Output the [x, y] coordinate of the center of the cell containing the given text.  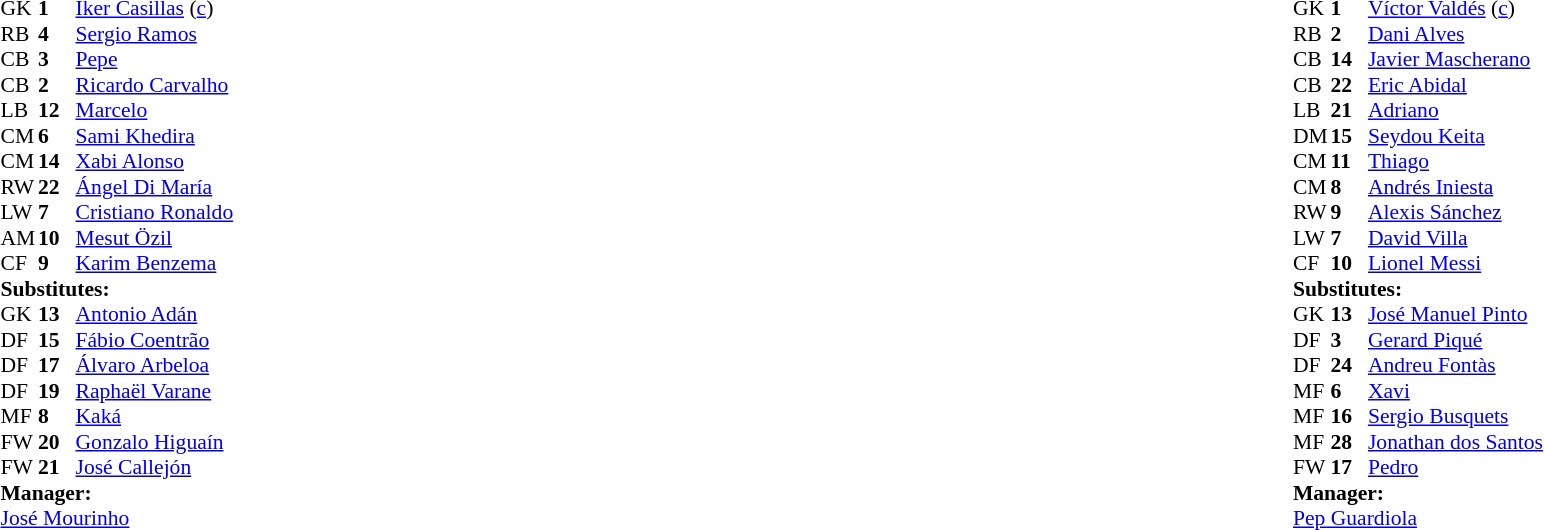
Jonathan dos Santos [1456, 442]
Cristiano Ronaldo [155, 213]
Sergio Busquets [1456, 417]
Xabi Alonso [155, 161]
Javier Mascherano [1456, 59]
Antonio Adán [155, 315]
20 [57, 442]
DM [1312, 136]
16 [1349, 417]
Seydou Keita [1456, 136]
Sergio Ramos [155, 34]
Alexis Sánchez [1456, 213]
Sami Khedira [155, 136]
Andrés Iniesta [1456, 187]
11 [1349, 161]
Marcelo [155, 111]
19 [57, 391]
Andreu Fontàs [1456, 365]
Raphaël Varane [155, 391]
David Villa [1456, 238]
24 [1349, 365]
Karim Benzema [155, 263]
Fábio Coentrão [155, 340]
Mesut Özil [155, 238]
Dani Alves [1456, 34]
Gerard Piqué [1456, 340]
Thiago [1456, 161]
Gonzalo Higuaín [155, 442]
Pepe [155, 59]
José Manuel Pinto [1456, 315]
José Callejón [155, 467]
28 [1349, 442]
Pedro [1456, 467]
12 [57, 111]
Álvaro Arbeloa [155, 365]
Kaká [155, 417]
Lionel Messi [1456, 263]
Ángel Di María [155, 187]
AM [19, 238]
Eric Abidal [1456, 85]
Xavi [1456, 391]
4 [57, 34]
Ricardo Carvalho [155, 85]
Adriano [1456, 111]
